For the text-containing cell, return its midpoint in (X, Y) coordinate format. 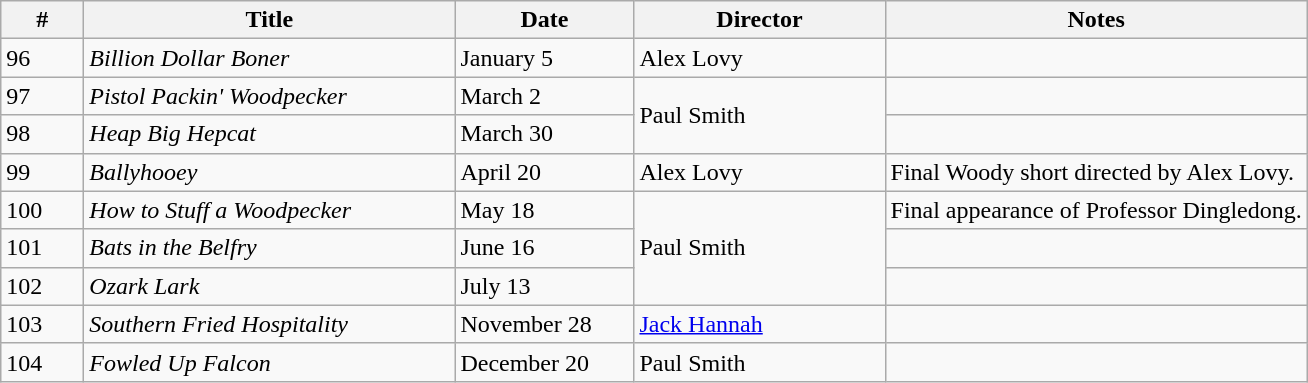
June 16 (544, 248)
98 (42, 134)
Pistol Packin' Woodpecker (270, 96)
Ballyhooey (270, 172)
99 (42, 172)
Final appearance of Professor Dingledong. (1096, 210)
Billion Dollar Boner (270, 58)
# (42, 20)
July 13 (544, 286)
Southern Fried Hospitality (270, 324)
Date (544, 20)
Fowled Up Falcon (270, 362)
April 20 (544, 172)
Jack Hannah (760, 324)
Final Woody short directed by Alex Lovy. (1096, 172)
Notes (1096, 20)
102 (42, 286)
March 2 (544, 96)
Ozark Lark (270, 286)
Heap Big Hepcat (270, 134)
104 (42, 362)
How to Stuff a Woodpecker (270, 210)
96 (42, 58)
January 5 (544, 58)
Bats in the Belfry (270, 248)
Title (270, 20)
97 (42, 96)
December 20 (544, 362)
March 30 (544, 134)
May 18 (544, 210)
103 (42, 324)
101 (42, 248)
November 28 (544, 324)
Director (760, 20)
100 (42, 210)
